Scan for the cell matching the given text and deliver its (x, y) coordinate at center. 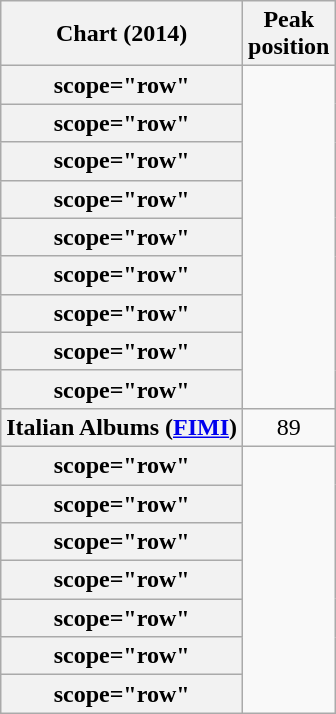
Italian Albums (FIMI) (122, 427)
89 (289, 427)
Peakposition (289, 34)
Chart (2014) (122, 34)
